Locate the cell with the specified text and output its [x, y] center coordinate. 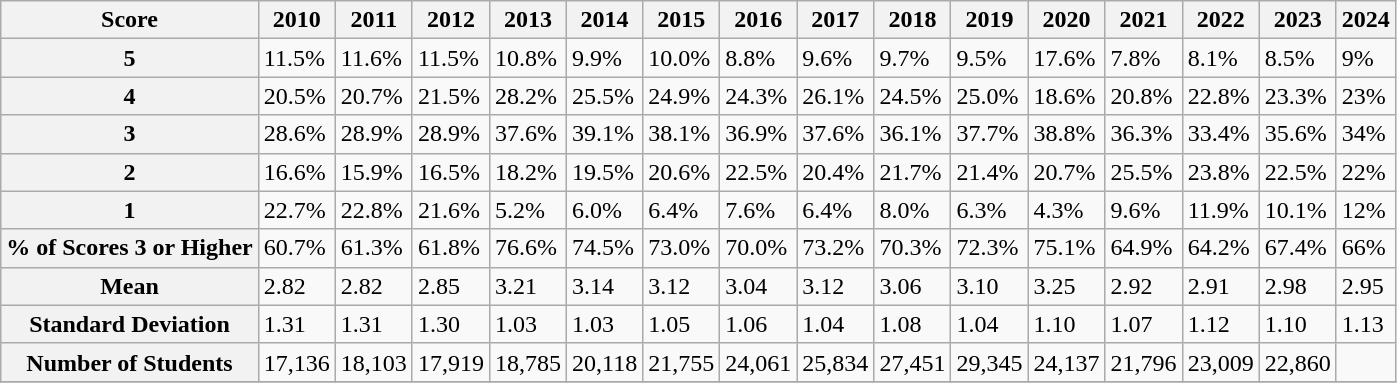
7.6% [758, 210]
12% [1366, 210]
3 [130, 134]
1.30 [450, 324]
1 [130, 210]
20.8% [1144, 96]
11.9% [1220, 210]
37.7% [990, 134]
36.9% [758, 134]
2.95 [1366, 286]
2014 [604, 20]
23% [1366, 96]
17.6% [1066, 58]
36.1% [912, 134]
9.9% [604, 58]
1.13 [1366, 324]
2023 [1298, 20]
9% [1366, 58]
25.0% [990, 96]
21,796 [1144, 362]
7.8% [1144, 58]
24,137 [1066, 362]
9.5% [990, 58]
3.21 [528, 286]
2016 [758, 20]
33.4% [1220, 134]
3.06 [912, 286]
70.0% [758, 248]
20.4% [836, 172]
17,136 [296, 362]
Score [130, 20]
3.04 [758, 286]
21.4% [990, 172]
24.3% [758, 96]
38.8% [1066, 134]
28.6% [296, 134]
6.0% [604, 210]
9.7% [912, 58]
16.6% [296, 172]
24.5% [912, 96]
18,785 [528, 362]
21.5% [450, 96]
38.1% [682, 134]
27,451 [912, 362]
64.2% [1220, 248]
23,009 [1220, 362]
24.9% [682, 96]
10.8% [528, 58]
70.3% [912, 248]
29,345 [990, 362]
4.3% [1066, 210]
1.08 [912, 324]
18.2% [528, 172]
2 [130, 172]
18.6% [1066, 96]
Standard Deviation [130, 324]
1.07 [1144, 324]
61.3% [374, 248]
74.5% [604, 248]
10.0% [682, 58]
2015 [682, 20]
4 [130, 96]
73.0% [682, 248]
8.5% [1298, 58]
17,919 [450, 362]
22% [1366, 172]
35.6% [1298, 134]
2.91 [1220, 286]
21.6% [450, 210]
20,118 [604, 362]
2018 [912, 20]
24,061 [758, 362]
19.5% [604, 172]
2012 [450, 20]
20.5% [296, 96]
34% [1366, 134]
2.92 [1144, 286]
60.7% [296, 248]
39.1% [604, 134]
20.6% [682, 172]
1.12 [1220, 324]
8.0% [912, 210]
2020 [1066, 20]
2010 [296, 20]
3.14 [604, 286]
23.8% [1220, 172]
8.8% [758, 58]
2024 [1366, 20]
76.6% [528, 248]
15.9% [374, 172]
2022 [1220, 20]
22.7% [296, 210]
61.8% [450, 248]
5 [130, 58]
10.1% [1298, 210]
64.9% [1144, 248]
18,103 [374, 362]
1.06 [758, 324]
Mean [130, 286]
75.1% [1066, 248]
26.1% [836, 96]
Number of Students [130, 362]
2021 [1144, 20]
2017 [836, 20]
2013 [528, 20]
66% [1366, 248]
67.4% [1298, 248]
28.2% [528, 96]
23.3% [1298, 96]
% of Scores 3 or Higher [130, 248]
3.25 [1066, 286]
11.6% [374, 58]
16.5% [450, 172]
22,860 [1298, 362]
6.3% [990, 210]
5.2% [528, 210]
3.10 [990, 286]
21,755 [682, 362]
21.7% [912, 172]
73.2% [836, 248]
1.05 [682, 324]
8.1% [1220, 58]
72.3% [990, 248]
36.3% [1144, 134]
2011 [374, 20]
2.85 [450, 286]
25,834 [836, 362]
2019 [990, 20]
2.98 [1298, 286]
